For the text-containing cell, return its midpoint in [X, Y] coordinate format. 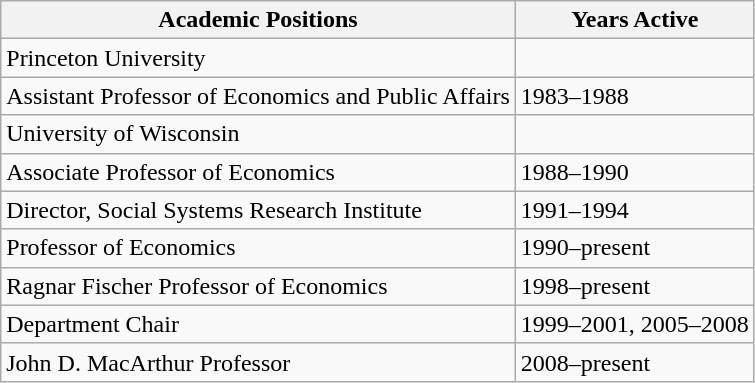
Academic Positions [258, 20]
Years Active [634, 20]
Department Chair [258, 324]
Professor of Economics [258, 248]
1983–1988 [634, 96]
2008–present [634, 362]
1988–1990 [634, 172]
Associate Professor of Economics [258, 172]
1991–1994 [634, 210]
Princeton University [258, 58]
1999–2001, 2005–2008 [634, 324]
Ragnar Fischer Professor of Economics [258, 286]
University of Wisconsin [258, 134]
Director, Social Systems Research Institute [258, 210]
John D. MacArthur Professor [258, 362]
1998–present [634, 286]
1990–present [634, 248]
Assistant Professor of Economics and Public Affairs [258, 96]
